For the text-containing cell, return its midpoint in [x, y] coordinate format. 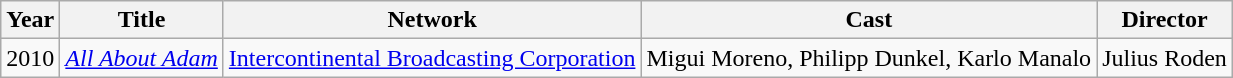
Title [142, 20]
Intercontinental Broadcasting Corporation [432, 58]
Network [432, 20]
Cast [869, 20]
Migui Moreno, Philipp Dunkel, Karlo Manalo [869, 58]
2010 [30, 58]
Director [1165, 20]
All About Adam [142, 58]
Year [30, 20]
Julius Roden [1165, 58]
